Detect which cell encompasses the target text, then output its [X, Y] center coordinate. 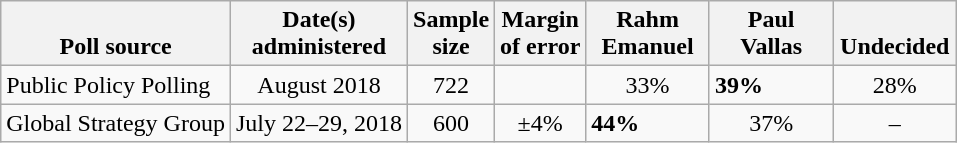
33% [648, 85]
RahmEmanuel [648, 34]
39% [771, 85]
PaulVallas [771, 34]
July 22–29, 2018 [318, 123]
August 2018 [318, 85]
44% [648, 123]
722 [452, 85]
28% [895, 85]
Poll source [116, 34]
600 [452, 123]
– [895, 123]
Public Policy Polling [116, 85]
Date(s)administered [318, 34]
Samplesize [452, 34]
Undecided [895, 34]
±4% [540, 123]
37% [771, 123]
Marginof error [540, 34]
Global Strategy Group [116, 123]
